Search for the cell housing the specified text and yield its [X, Y] center coordinate. 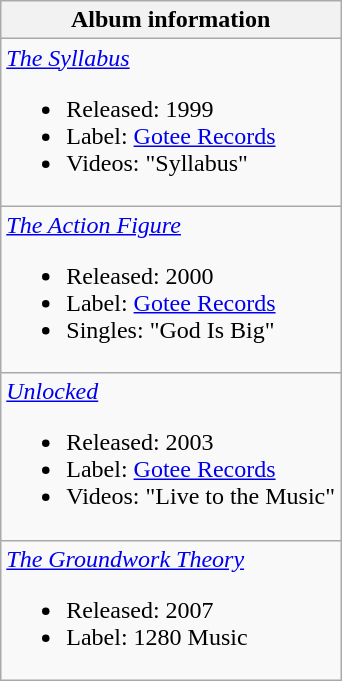
Album information [171, 20]
The Action FigureReleased: 2000Label: Gotee RecordsSingles: "God Is Big" [171, 290]
UnlockedReleased: 2003Label: Gotee RecordsVideos: "Live to the Music" [171, 456]
The Groundwork TheoryReleased: 2007Label: 1280 Music [171, 610]
The SyllabusReleased: 1999Label: Gotee RecordsVideos: "Syllabus" [171, 122]
